Provide the (x, y) coordinate of the cell's center where the given text is located.  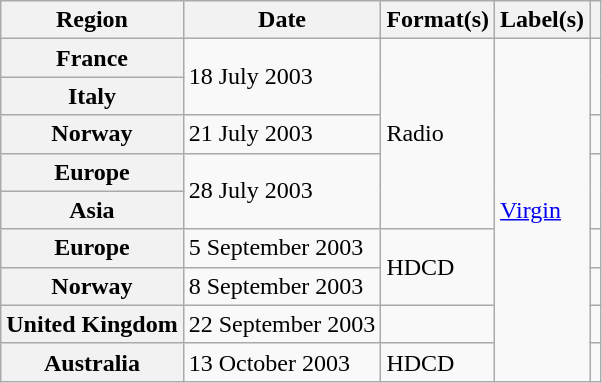
Date (282, 20)
13 October 2003 (282, 362)
France (92, 58)
Region (92, 20)
28 July 2003 (282, 191)
Virgin (542, 210)
United Kingdom (92, 324)
5 September 2003 (282, 248)
18 July 2003 (282, 77)
Label(s) (542, 20)
Australia (92, 362)
Format(s) (438, 20)
Asia (92, 210)
8 September 2003 (282, 286)
Radio (438, 134)
22 September 2003 (282, 324)
Italy (92, 96)
21 July 2003 (282, 134)
